Output the [X, Y] coordinate of the center of the cell containing the given text.  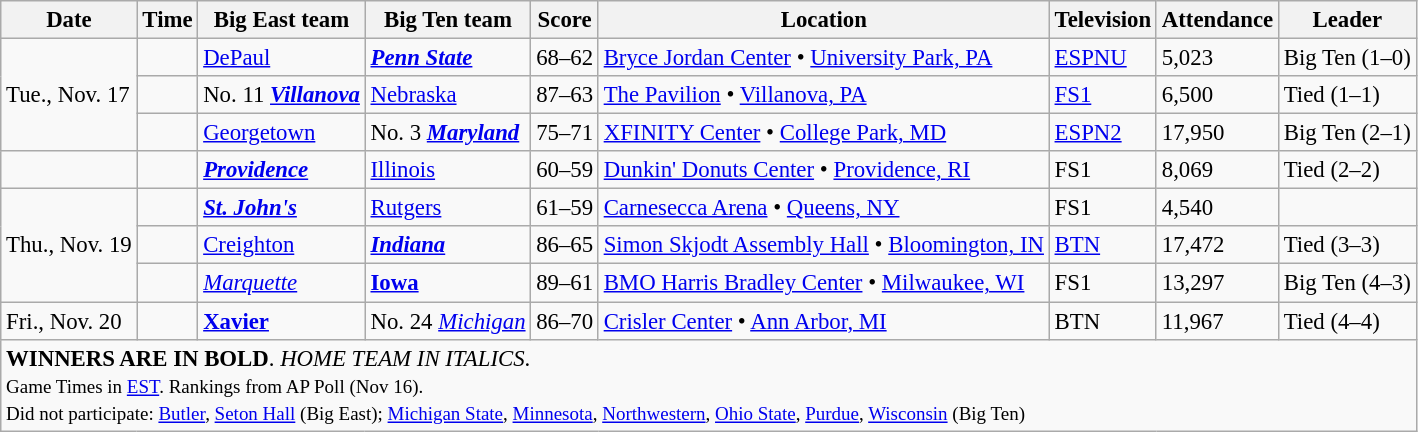
75–71 [565, 133]
17,472 [1217, 245]
ESPNU [1102, 58]
Penn State [448, 58]
86–70 [565, 321]
Simon Skjodt Assembly Hall • Bloomington, IN [824, 245]
Big East team [282, 20]
Iowa [448, 283]
Tied (3–3) [1347, 245]
No. 11 Villanova [282, 95]
Date [69, 20]
Big Ten team [448, 20]
Thu., Nov. 19 [69, 246]
Marquette [282, 283]
Dunkin' Donuts Center • Providence, RI [824, 170]
Carnesecca Arena • Queens, NY [824, 208]
Providence [282, 170]
11,967 [1217, 321]
St. John's [282, 208]
8,069 [1217, 170]
Tied (2–2) [1347, 170]
BMO Harris Bradley Center • Milwaukee, WI [824, 283]
Television [1102, 20]
Rutgers [448, 208]
Tied (1–1) [1347, 95]
Crisler Center • Ann Arbor, MI [824, 321]
No. 24 Michigan [448, 321]
6,500 [1217, 95]
89–61 [565, 283]
13,297 [1217, 283]
Location [824, 20]
Creighton [282, 245]
No. 3 Maryland [448, 133]
61–59 [565, 208]
XFINITY Center • College Park, MD [824, 133]
17,950 [1217, 133]
Nebraska [448, 95]
ESPN2 [1102, 133]
5,023 [1217, 58]
The Pavilion • Villanova, PA [824, 95]
Attendance [1217, 20]
4,540 [1217, 208]
Indiana [448, 245]
Big Ten (2–1) [1347, 133]
Tied (4–4) [1347, 321]
Illinois [448, 170]
Time [168, 20]
87–63 [565, 95]
Tue., Nov. 17 [69, 96]
Big Ten (1–0) [1347, 58]
DePaul [282, 58]
Xavier [282, 321]
68–62 [565, 58]
Score [565, 20]
Big Ten (4–3) [1347, 283]
86–65 [565, 245]
Fri., Nov. 20 [69, 321]
Leader [1347, 20]
60–59 [565, 170]
Bryce Jordan Center • University Park, PA [824, 58]
Georgetown [282, 133]
